Identify which cell holds the provided text, then report its [X, Y] central coordinate. 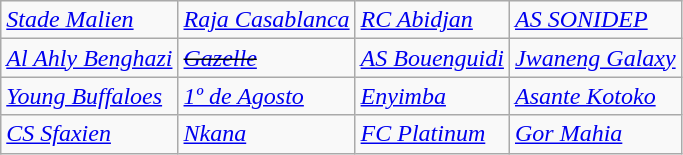
Enyimba [432, 96]
Stade Malien [90, 20]
Gazelle [266, 58]
AS SONIDEP [595, 20]
Raja Casablanca [266, 20]
Gor Mahia [595, 134]
Jwaneng Galaxy [595, 58]
FC Platinum [432, 134]
Asante Kotoko [595, 96]
Nkana [266, 134]
Al Ahly Benghazi [90, 58]
RC Abidjan [432, 20]
CS Sfaxien [90, 134]
Young Buffaloes [90, 96]
1º de Agosto [266, 96]
AS Bouenguidi [432, 58]
